Locate the cell with the specified text and output its [x, y] center coordinate. 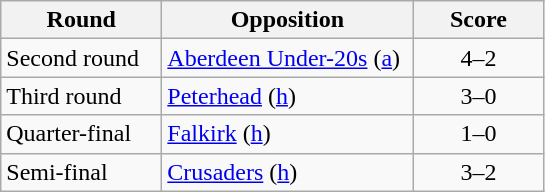
Opposition [288, 20]
4–2 [478, 58]
Third round [82, 96]
3–2 [478, 172]
Round [82, 20]
Quarter-final [82, 134]
Semi-final [82, 172]
Score [478, 20]
Aberdeen Under-20s (a) [288, 58]
Second round [82, 58]
Peterhead (h) [288, 96]
3–0 [478, 96]
Crusaders (h) [288, 172]
1–0 [478, 134]
Falkirk (h) [288, 134]
